Locate the cell with the specified text and output its [X, Y] center coordinate. 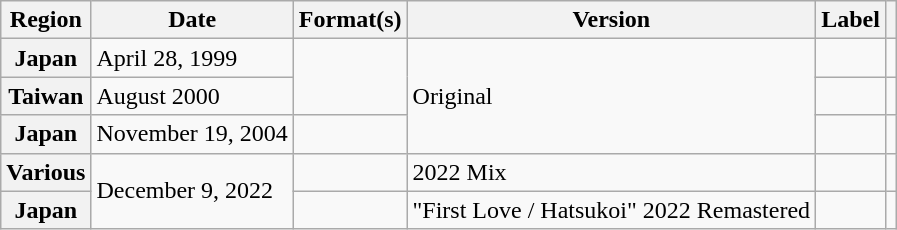
Date [192, 20]
"First Love / Hatsukoi" 2022 Remastered [612, 210]
Format(s) [350, 20]
November 19, 2004 [192, 134]
December 9, 2022 [192, 191]
Label [851, 20]
Version [612, 20]
Original [612, 96]
Region [46, 20]
April 28, 1999 [192, 58]
2022 Mix [612, 172]
Taiwan [46, 96]
August 2000 [192, 96]
Various [46, 172]
